Pinpoint the cell where the given text exists, returning its [X, Y] midpoint coordinate. 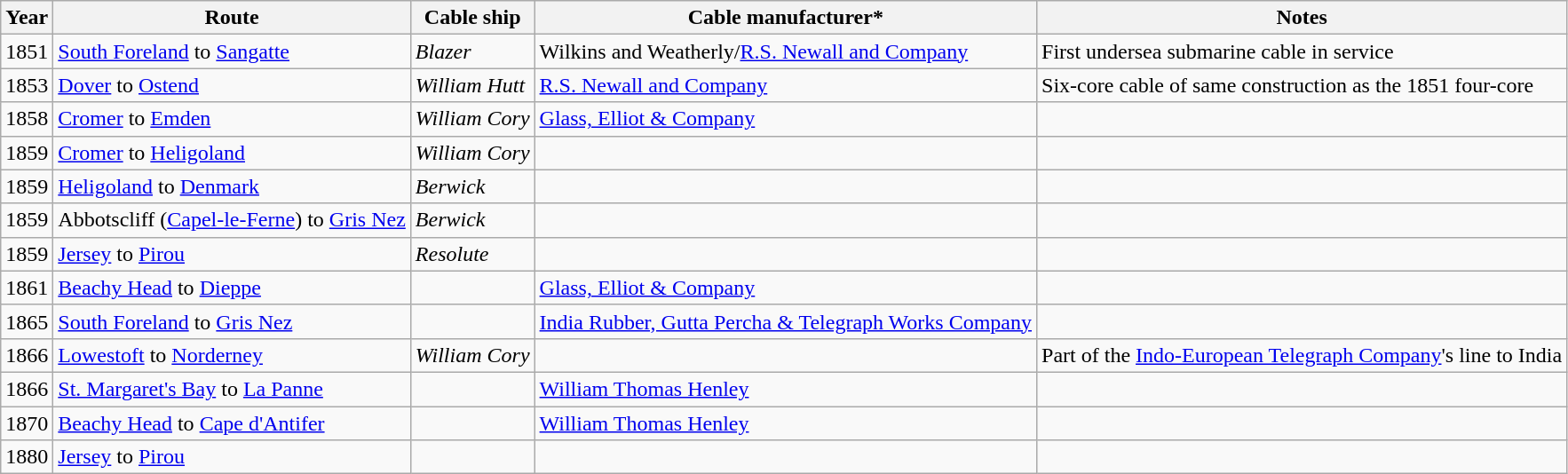
R.S. Newall and Company [785, 85]
Lowestoft to Norderney [233, 355]
Blazer [472, 51]
Year [27, 18]
Six-core cable of same construction as the 1851 four-core [1302, 85]
South Foreland to Gris Nez [233, 321]
Wilkins and Weatherly/R.S. Newall and Company [785, 51]
1870 [27, 423]
First undersea submarine cable in service [1302, 51]
South Foreland to Sangatte [233, 51]
1865 [27, 321]
1858 [27, 119]
Abbotscliff (Capel-le-Ferne) to Gris Nez [233, 220]
1853 [27, 85]
Cable ship [472, 18]
Resolute [472, 254]
Beachy Head to Dieppe [233, 288]
India Rubber, Gutta Percha & Telegraph Works Company [785, 321]
Heligoland to Denmark [233, 186]
Cromer to Heligoland [233, 153]
1851 [27, 51]
Cromer to Emden [233, 119]
Dover to Ostend [233, 85]
Notes [1302, 18]
Route [233, 18]
Beachy Head to Cape d'Antifer [233, 423]
Part of the Indo-European Telegraph Company's line to India [1302, 355]
1880 [27, 457]
William Hutt [472, 85]
Cable manufacturer* [785, 18]
St. Margaret's Bay to La Panne [233, 389]
1861 [27, 288]
